For the text-containing cell, return its midpoint in (X, Y) coordinate format. 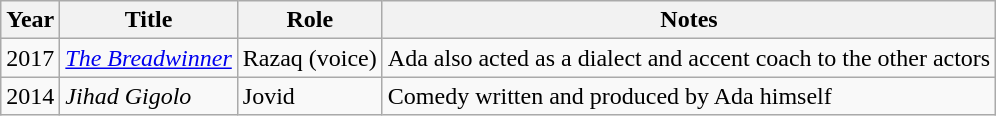
Year (30, 20)
2017 (30, 58)
2014 (30, 96)
Jihad Gigolo (148, 96)
Razaq (voice) (310, 58)
Ada also acted as a dialect and accent coach to the other actors (688, 58)
Jovid (310, 96)
Role (310, 20)
Notes (688, 20)
Comedy written and produced by Ada himself (688, 96)
The Breadwinner (148, 58)
Title (148, 20)
